Extract the [x, y] coordinate from the center of the cell holding the provided text.  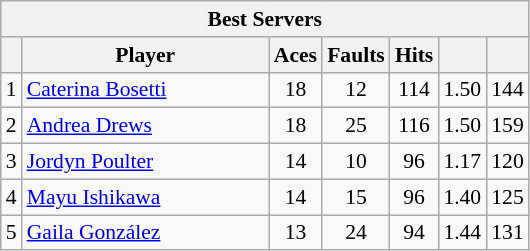
Gaila González [146, 233]
114 [414, 90]
2 [12, 126]
3 [12, 162]
Caterina Bosetti [146, 90]
116 [414, 126]
131 [508, 233]
4 [12, 197]
12 [356, 90]
10 [356, 162]
5 [12, 233]
1.40 [462, 197]
Jordyn Poulter [146, 162]
Andrea Drews [146, 126]
1.44 [462, 233]
144 [508, 90]
94 [414, 233]
Hits [414, 55]
1.17 [462, 162]
Player [146, 55]
Mayu Ishikawa [146, 197]
15 [356, 197]
25 [356, 126]
24 [356, 233]
Best Servers [265, 19]
13 [296, 233]
125 [508, 197]
120 [508, 162]
1 [12, 90]
Faults [356, 55]
159 [508, 126]
Aces [296, 55]
